Determine the [X, Y] coordinate at the center of the cell enclosing the given text.  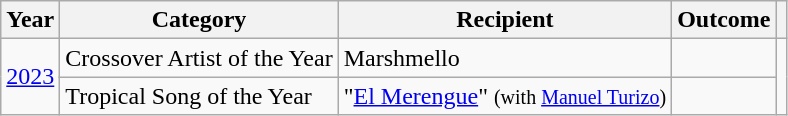
Crossover Artist of the Year [199, 58]
Year [30, 20]
Tropical Song of the Year [199, 96]
Recipient [504, 20]
Outcome [724, 20]
"El Merengue" (with Manuel Turizo) [504, 96]
Category [199, 20]
Marshmello [504, 58]
2023 [30, 77]
